Extract the (x, y) coordinate from the center of the cell holding the provided text.  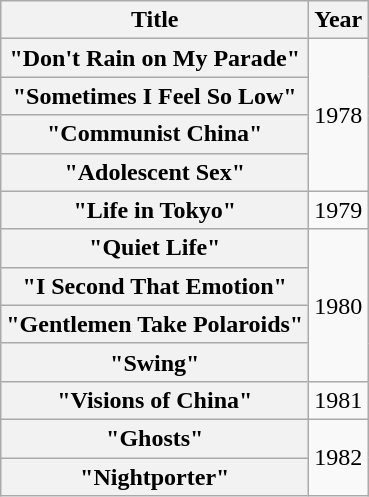
Year (338, 20)
1980 (338, 305)
"Swing" (155, 362)
1982 (338, 457)
"Visions of China" (155, 400)
"Nightporter" (155, 477)
1979 (338, 210)
"Quiet Life" (155, 248)
"Gentlemen Take Polaroids" (155, 324)
"Sometimes I Feel So Low" (155, 96)
"Don't Rain on My Parade" (155, 58)
"Life in Tokyo" (155, 210)
"Ghosts" (155, 438)
"Communist China" (155, 134)
1981 (338, 400)
"I Second That Emotion" (155, 286)
Title (155, 20)
1978 (338, 115)
"Adolescent Sex" (155, 172)
